Detect which cell encompasses the target text, then output its (X, Y) center coordinate. 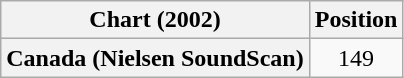
Canada (Nielsen SoundScan) (155, 58)
Chart (2002) (155, 20)
149 (356, 58)
Position (356, 20)
